Return [x, y] of the center of cell containing provided text 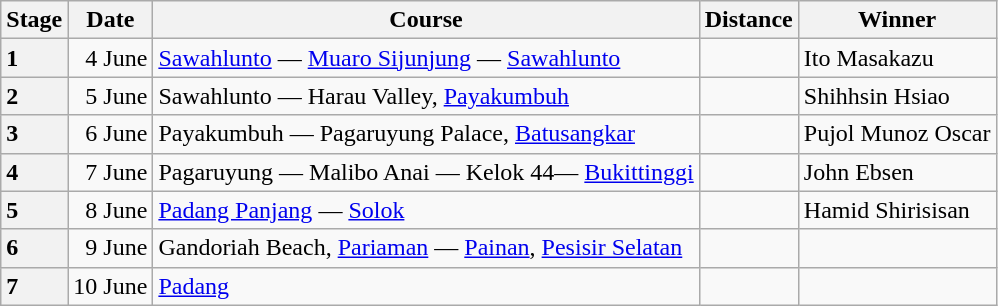
5 June [110, 96]
7 [34, 286]
8 June [110, 210]
9 June [110, 248]
6 June [110, 134]
4 [34, 172]
4 June [110, 58]
Sawahlunto — Muaro Sijunjung — Sawahlunto [426, 58]
Ito Masakazu [897, 58]
Shihhsin Hsiao [897, 96]
7 June [110, 172]
3 [34, 134]
Sawahlunto — Harau Valley, Payakumbuh [426, 96]
Course [426, 20]
2 [34, 96]
6 [34, 248]
Winner [897, 20]
Distance [748, 20]
John Ebsen [897, 172]
1 [34, 58]
5 [34, 210]
Gandoriah Beach, Pariaman — Painan, Pesisir Selatan [426, 248]
Pujol Munoz Oscar [897, 134]
Padang Panjang — Solok [426, 210]
Stage [34, 20]
Padang [426, 286]
Hamid Shirisisan [897, 210]
Payakumbuh — Pagaruyung Palace, Batusangkar [426, 134]
Date [110, 20]
10 June [110, 286]
Pagaruyung — Malibo Anai — Kelok 44— Bukittinggi [426, 172]
